Pinpoint the cell where the given text exists, returning its (X, Y) midpoint coordinate. 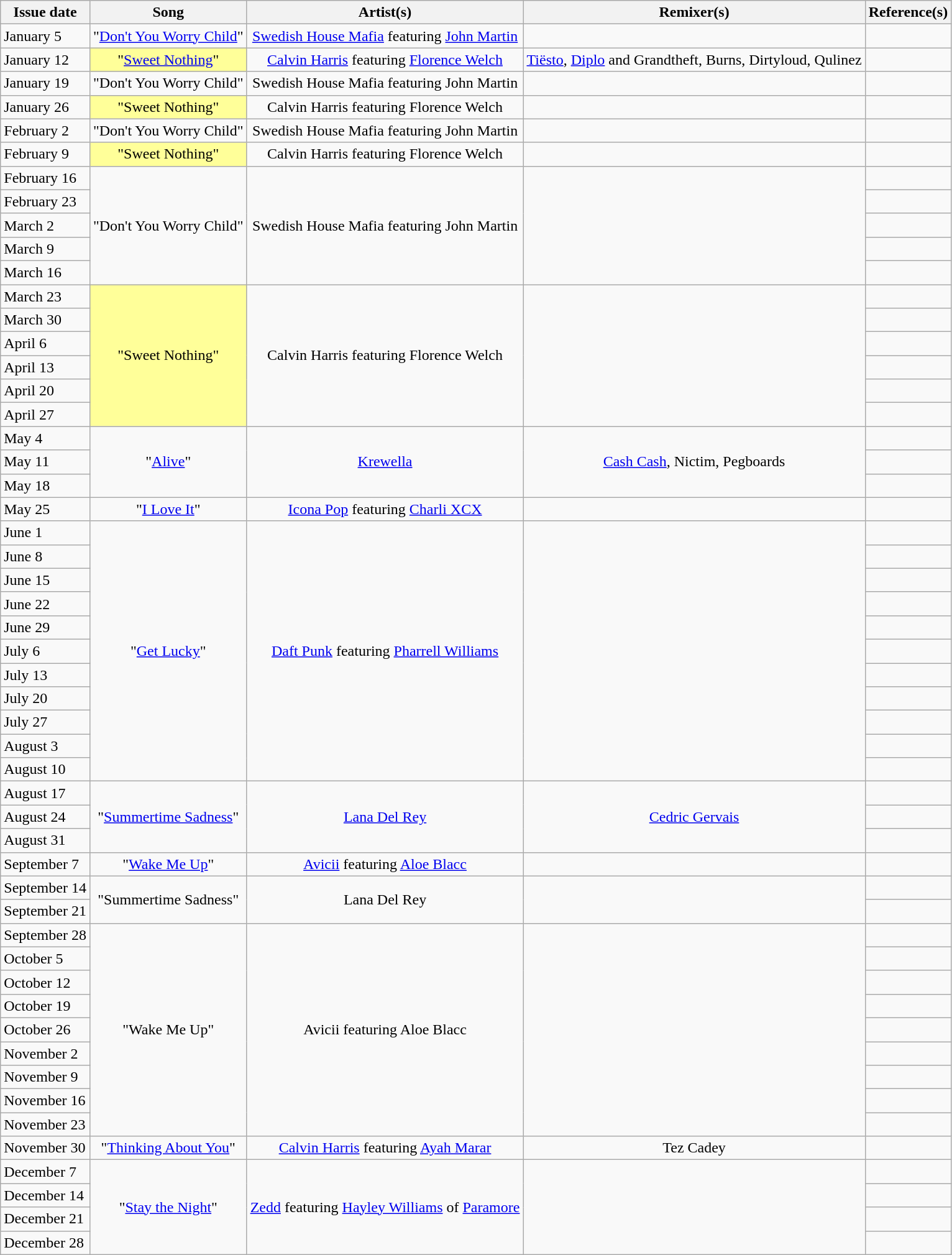
April 13 (45, 367)
March 30 (45, 320)
November 30 (45, 1148)
May 25 (45, 509)
December 14 (45, 1195)
"I Love It" (168, 509)
August 17 (45, 793)
January 5 (45, 36)
Icona Pop featuring Charli XCX (385, 509)
November 2 (45, 1054)
"Stay the Night" (168, 1207)
March 16 (45, 272)
July 13 (45, 674)
July 6 (45, 651)
January 12 (45, 60)
"Get Lucky" (168, 651)
March 2 (45, 225)
"Alive" (168, 462)
July 20 (45, 699)
Tiësto, Diplo and Grandtheft, Burns, Dirtyloud, Qulinez (694, 60)
February 2 (45, 131)
"Thinking About You" (168, 1148)
April 27 (45, 415)
November 16 (45, 1101)
October 26 (45, 1029)
June 29 (45, 627)
October 5 (45, 958)
September 21 (45, 911)
June 15 (45, 580)
October 19 (45, 1006)
Cash Cash, Nictim, Pegboards (694, 462)
June 8 (45, 556)
Remixer(s) (694, 12)
November 23 (45, 1124)
Cedric Gervais (694, 817)
January 26 (45, 107)
February 23 (45, 201)
Issue date (45, 12)
March 9 (45, 249)
Krewella (385, 462)
November 9 (45, 1077)
September 14 (45, 888)
Zedd featuring Hayley Williams of Paramore (385, 1207)
September 7 (45, 864)
December 28 (45, 1243)
Song (168, 12)
June 1 (45, 533)
May 11 (45, 462)
March 23 (45, 297)
September 28 (45, 935)
October 12 (45, 982)
May 4 (45, 438)
May 18 (45, 485)
April 20 (45, 391)
June 22 (45, 604)
Reference(s) (909, 12)
Calvin Harris featuring Ayah Marar (385, 1148)
February 9 (45, 154)
Artist(s) (385, 12)
February 16 (45, 178)
August 31 (45, 840)
August 10 (45, 770)
Daft Punk featuring Pharrell Williams (385, 651)
Tez Cadey (694, 1148)
August 3 (45, 746)
July 27 (45, 722)
January 19 (45, 83)
April 6 (45, 344)
December 21 (45, 1219)
December 7 (45, 1172)
August 24 (45, 817)
